Identify which cell holds the provided text, then report its (x, y) central coordinate. 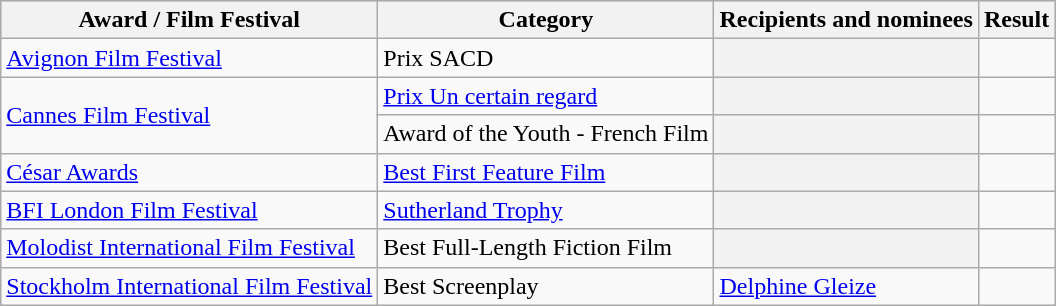
Molodist International Film Festival (190, 248)
Award of the Youth - French Film (546, 134)
Result (1016, 20)
Prix SACD (546, 58)
Cannes Film Festival (190, 115)
Sutherland Trophy (546, 210)
Stockholm International Film Festival (190, 286)
Delphine Gleize (846, 286)
Best Screenplay (546, 286)
Best Full-Length Fiction Film (546, 248)
Avignon Film Festival (190, 58)
Prix Un certain regard (546, 96)
Award / Film Festival (190, 20)
Recipients and nominees (846, 20)
Category (546, 20)
César Awards (190, 172)
Best First Feature Film (546, 172)
BFI London Film Festival (190, 210)
